Detect which cell encompasses the target text, then output its (X, Y) center coordinate. 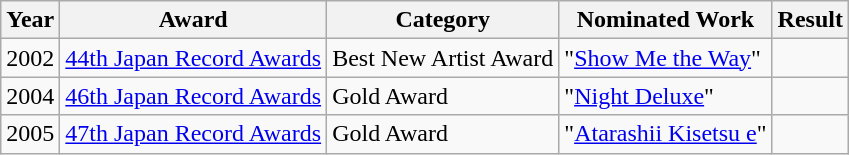
Nominated Work (666, 20)
"Show Me the Way" (666, 58)
46th Japan Record Awards (194, 96)
"Night Deluxe" (666, 96)
2002 (30, 58)
44th Japan Record Awards (194, 58)
Result (810, 20)
"Atarashii Kisetsu e" (666, 134)
47th Japan Record Awards (194, 134)
Year (30, 20)
2005 (30, 134)
Best New Artist Award (443, 58)
Category (443, 20)
Award (194, 20)
2004 (30, 96)
